Find where the given text appears and provide that cell's center as [x, y] coordinate. 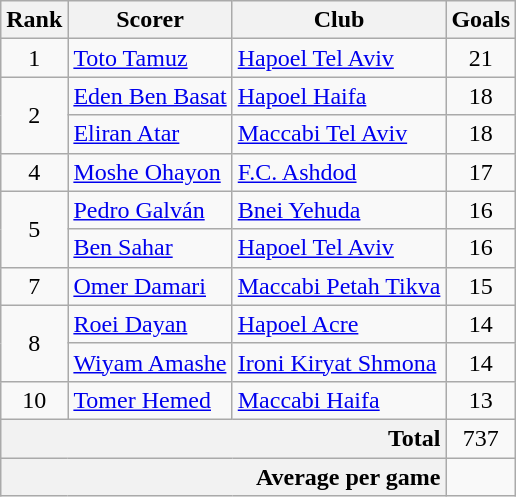
Toto Tamuz [150, 58]
Pedro Galván [150, 210]
Eliran Atar [150, 134]
4 [34, 172]
Hapoel Acre [339, 324]
Tomer Hemed [150, 400]
Rank [34, 20]
10 [34, 400]
Average per game [224, 477]
Maccabi Tel Aviv [339, 134]
Goals [481, 20]
Ben Sahar [150, 248]
2 [34, 115]
F.C. Ashdod [339, 172]
Ironi Kiryat Shmona [339, 362]
17 [481, 172]
Bnei Yehuda [339, 210]
Eden Ben Basat [150, 96]
13 [481, 400]
737 [481, 438]
Scorer [150, 20]
Wiyam Amashe [150, 362]
Maccabi Petah Tikva [339, 286]
Maccabi Haifa [339, 400]
15 [481, 286]
Omer Damari [150, 286]
Hapoel Haifa [339, 96]
Total [224, 438]
8 [34, 343]
21 [481, 58]
Roei Dayan [150, 324]
7 [34, 286]
5 [34, 229]
Club [339, 20]
Moshe Ohayon [150, 172]
1 [34, 58]
